From the cell containing the given text, extract its center point as (x, y) coordinate. 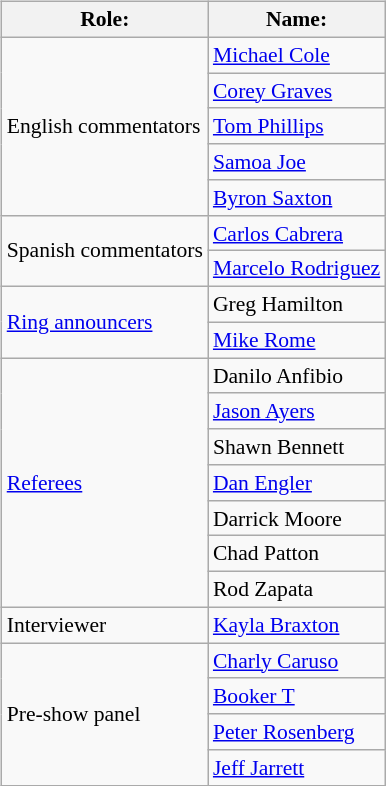
Kayla Braxton (296, 625)
Corey Graves (296, 91)
Greg Hamilton (296, 305)
Chad Patton (296, 554)
Jeff Jarrett (296, 768)
Referees (105, 482)
Interviewer (105, 625)
Spanish commentators (105, 250)
Mike Rome (296, 340)
Booker T (296, 696)
Samoa Joe (296, 162)
Danilo Anfibio (296, 376)
Jason Ayers (296, 411)
Peter Rosenberg (296, 732)
Dan Engler (296, 483)
Ring announcers (105, 322)
Role: (105, 20)
Tom Phillips (296, 126)
Pre-show panel (105, 714)
Shawn Bennett (296, 447)
Darrick Moore (296, 518)
Name: (296, 20)
Michael Cole (296, 55)
Marcelo Rodriguez (296, 269)
Charly Caruso (296, 661)
Byron Saxton (296, 198)
English commentators (105, 126)
Rod Zapata (296, 590)
Carlos Cabrera (296, 233)
